Identify which cell holds the provided text, then report its [X, Y] central coordinate. 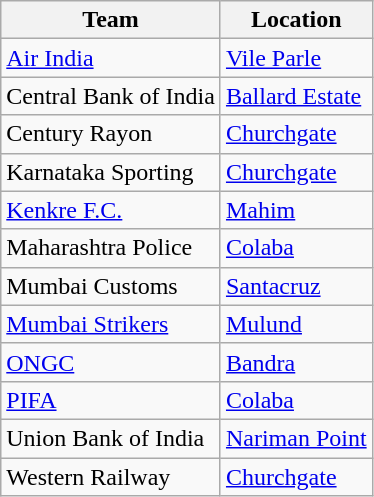
Century Rayon [111, 134]
Kenkre F.C. [111, 210]
Maharashtra Police [111, 248]
Union Bank of India [111, 438]
Vile Parle [296, 58]
Bandra [296, 362]
Mulund [296, 324]
Karnataka Sporting [111, 172]
Central Bank of India [111, 96]
Mumbai Customs [111, 286]
Air India [111, 58]
Location [296, 20]
Santacruz [296, 286]
Mahim [296, 210]
Ballard Estate [296, 96]
Team [111, 20]
Nariman Point [296, 438]
PIFA [111, 400]
Western Railway [111, 477]
Mumbai Strikers [111, 324]
ONGC [111, 362]
